Search for the cell housing the specified text and yield its (X, Y) center coordinate. 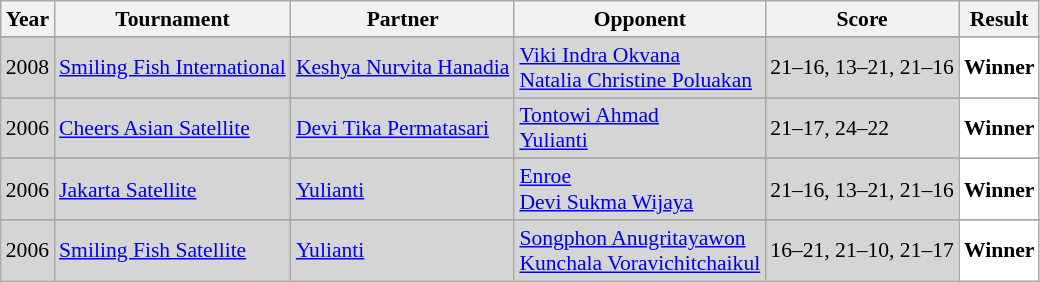
Opponent (640, 19)
Smiling Fish Satellite (172, 250)
Jakarta Satellite (172, 190)
Tournament (172, 19)
2008 (28, 68)
Songphon Anugritayawon Kunchala Voravichitchaikul (640, 250)
16–21, 21–10, 21–17 (862, 250)
Year (28, 19)
Result (1000, 19)
Partner (403, 19)
Enroe Devi Sukma Wijaya (640, 190)
Devi Tika Permatasari (403, 128)
Viki Indra Okvana Natalia Christine Poluakan (640, 68)
Keshya Nurvita Hanadia (403, 68)
21–17, 24–22 (862, 128)
Smiling Fish International (172, 68)
Score (862, 19)
Cheers Asian Satellite (172, 128)
Tontowi Ahmad Yulianti (640, 128)
